From the cell containing the given text, extract its center point as [X, Y] coordinate. 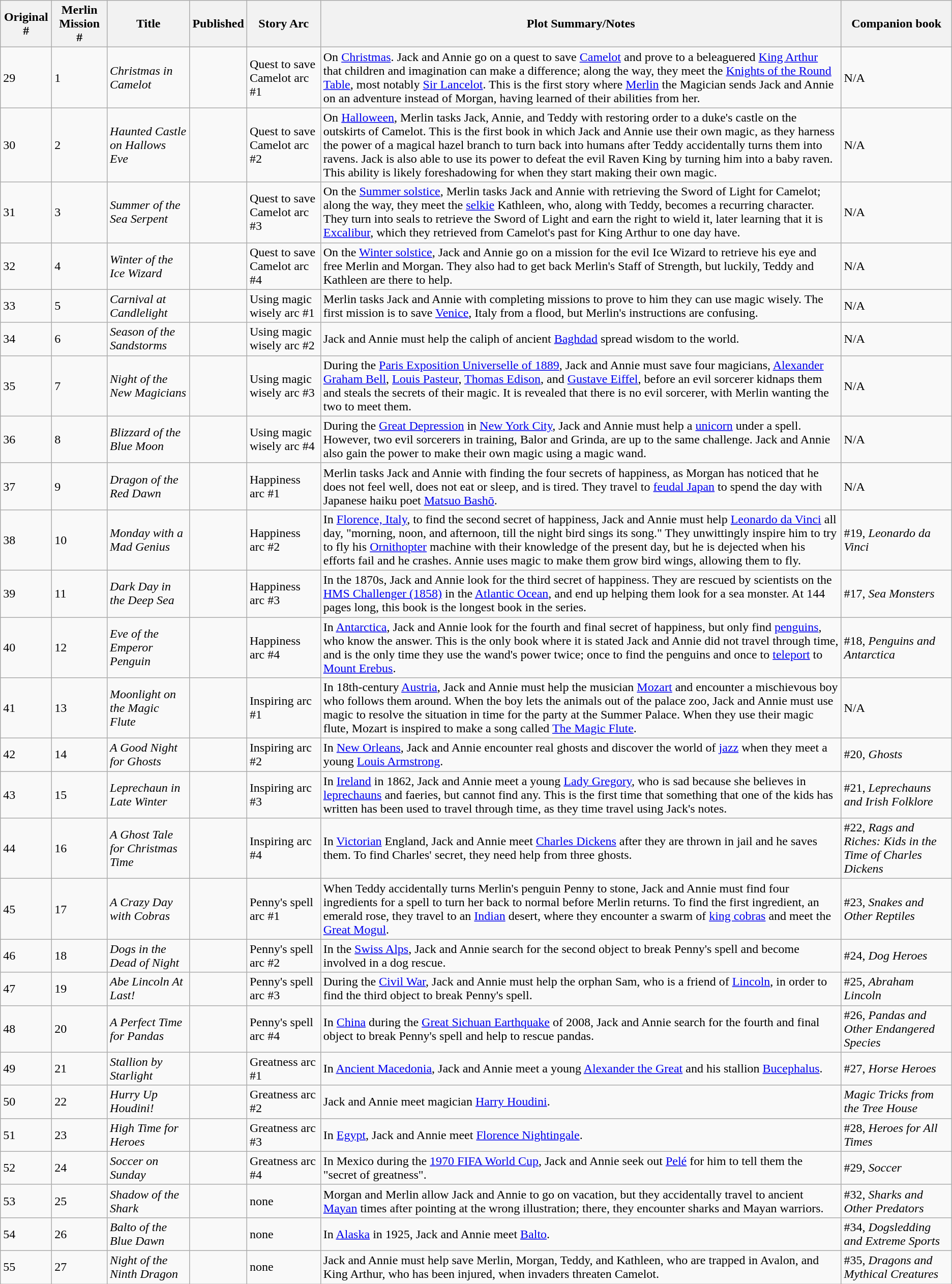
47 [26, 989]
During the Civil War, Jack and Annie must help the orphan Sam, who is a friend of Lincoln, in order to find the third object to break Penny's spell. [581, 989]
9 [79, 486]
Christmas in Camelot [148, 77]
35 [26, 385]
12 [79, 648]
42 [26, 755]
16 [79, 848]
13 [79, 708]
33 [26, 306]
Inspiring arc #4 [284, 848]
#21, Leprechauns and Irish Folklore [896, 795]
#27, Horse Heroes [896, 1069]
#28, Heroes for All Times [896, 1135]
Leprechaun in Late Winter [148, 795]
Greatness arc #2 [284, 1101]
A Ghost Tale for Christmas Time [148, 848]
#18, Penguins and Antarctica [896, 648]
21 [79, 1069]
#17, Sea Monsters [896, 593]
#25, Abraham Lincoln [896, 989]
54 [26, 1234]
Abe Lincoln At Last! [148, 989]
25 [79, 1201]
17 [79, 909]
44 [26, 848]
Plot Summary/Notes [581, 24]
Dragon of the Red Dawn [148, 486]
3 [79, 213]
53 [26, 1201]
43 [26, 795]
Night of the Ninth Dragon [148, 1267]
#24, Dog Heroes [896, 956]
Blizzard of the Blue Moon [148, 439]
7 [79, 385]
Monday with a Mad Genius [148, 540]
31 [26, 213]
Using magic wisely arc #1 [284, 306]
In Alaska in 1925, Jack and Annie meet Balto. [581, 1234]
Hurry Up Houdini! [148, 1101]
Greatness arc #1 [284, 1069]
Happiness arc #2 [284, 540]
#32, Sharks and Other Predators [896, 1201]
#23, Snakes and Other Reptiles [896, 909]
Happiness arc #1 [284, 486]
45 [26, 909]
Using magic wisely arc #4 [284, 439]
19 [79, 989]
Happiness arc #4 [284, 648]
Moonlight on the Magic Flute [148, 708]
50 [26, 1101]
20 [79, 1029]
1 [79, 77]
30 [26, 145]
Companion book [896, 24]
Summer of the Sea Serpent [148, 213]
32 [26, 266]
Magic Tricks from the Tree House [896, 1101]
Shadow of the Shark [148, 1201]
41 [26, 708]
Carnival at Candlelight [148, 306]
Penny's spell arc #1 [284, 909]
Stallion by Starlight [148, 1069]
Merlin Mission # [79, 24]
Using magic wisely arc #2 [284, 339]
Happiness arc #3 [284, 593]
Night of the New Magicians [148, 385]
Jack and Annie meet magician Harry Houdini. [581, 1101]
46 [26, 956]
37 [26, 486]
Published [218, 24]
Original # [26, 24]
29 [26, 77]
In Ancient Macedonia, Jack and Annie meet a young Alexander the Great and his stallion Bucephalus. [581, 1069]
#34, Dogsledding and Extreme Sports [896, 1234]
51 [26, 1135]
26 [79, 1234]
In Mexico during the 1970 FIFA World Cup, Jack and Annie seek out Pelé for him to tell them the "secret of greatness". [581, 1168]
In New Orleans, Jack and Annie encounter real ghosts and discover the world of jazz when they meet a young Louis Armstrong. [581, 755]
High Time for Heroes [148, 1135]
2 [79, 145]
In the Swiss Alps, Jack and Annie search for the second object to break Penny's spell and become involved in a dog rescue. [581, 956]
Penny's spell arc #3 [284, 989]
6 [79, 339]
In Egypt, Jack and Annie meet Florence Nightingale. [581, 1135]
34 [26, 339]
8 [79, 439]
#29, Soccer [896, 1168]
A Crazy Day with Cobras [148, 909]
27 [79, 1267]
#20, Ghosts [896, 755]
Story Arc [284, 24]
15 [79, 795]
39 [26, 593]
10 [79, 540]
Eve of the Emperor Penguin [148, 648]
#26, Pandas and Other Endangered Species [896, 1029]
Penny's spell arc #4 [284, 1029]
Balto of the Blue Dawn [148, 1234]
40 [26, 648]
Inspiring arc #2 [284, 755]
52 [26, 1168]
Soccer on Sunday [148, 1168]
#19, Leonardo da Vinci [896, 540]
24 [79, 1168]
Season of the Sandstorms [148, 339]
Haunted Castle on Hallows Eve [148, 145]
Penny's spell arc #2 [284, 956]
Quest to save Camelot arc #2 [284, 145]
4 [79, 266]
Title [148, 24]
Winter of the Ice Wizard [148, 266]
14 [79, 755]
#22, Rags and Riches: Kids in the Time of Charles Dickens [896, 848]
Jack and Annie must help the caliph of ancient Baghdad spread wisdom to the world. [581, 339]
49 [26, 1069]
Quest to save Camelot arc #4 [284, 266]
A Good Night for Ghosts [148, 755]
Quest to save Camelot arc #1 [284, 77]
Inspiring arc #1 [284, 708]
Inspiring arc #3 [284, 795]
Greatness arc #3 [284, 1135]
Quest to save Camelot arc #3 [284, 213]
22 [79, 1101]
23 [79, 1135]
18 [79, 956]
Dark Day in the Deep Sea [148, 593]
36 [26, 439]
Using magic wisely arc #3 [284, 385]
55 [26, 1267]
#35, Dragons and Mythical Creatures [896, 1267]
11 [79, 593]
Dogs in the Dead of Night [148, 956]
48 [26, 1029]
38 [26, 540]
5 [79, 306]
A Perfect Time for Pandas [148, 1029]
Greatness arc #4 [284, 1168]
